For the text-containing cell, return its midpoint in [X, Y] coordinate format. 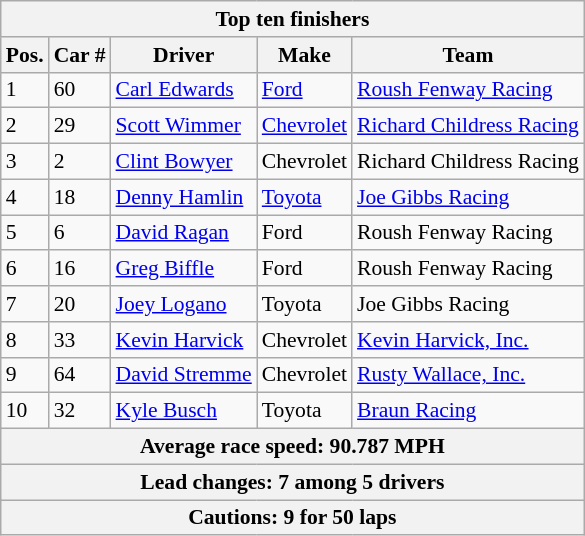
Top ten finishers [292, 19]
Greg Biffle [184, 269]
32 [80, 411]
64 [80, 375]
Average race speed: 90.787 MPH [292, 447]
David Stremme [184, 375]
Clint Bowyer [184, 162]
Kevin Harvick, Inc. [468, 340]
16 [80, 269]
18 [80, 197]
Kyle Busch [184, 411]
Scott Wimmer [184, 126]
9 [25, 375]
Car # [80, 55]
5 [25, 233]
33 [80, 340]
Driver [184, 55]
Kevin Harvick [184, 340]
Joey Logano [184, 304]
Rusty Wallace, Inc. [468, 375]
20 [80, 304]
Carl Edwards [184, 90]
Make [304, 55]
Denny Hamlin [184, 197]
29 [80, 126]
1 [25, 90]
60 [80, 90]
Lead changes: 7 among 5 drivers [292, 482]
David Ragan [184, 233]
8 [25, 340]
10 [25, 411]
Pos. [25, 55]
Cautions: 9 for 50 laps [292, 518]
3 [25, 162]
Braun Racing [468, 411]
4 [25, 197]
Team [468, 55]
7 [25, 304]
